Detect which cell encompasses the target text, then output its (x, y) center coordinate. 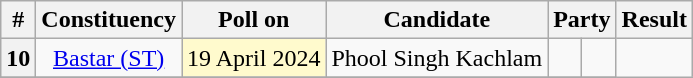
Phool Singh Kachlam (437, 58)
19 April 2024 (254, 58)
# (18, 20)
Party (582, 20)
Result (654, 20)
Candidate (437, 20)
10 (18, 58)
Poll on (254, 20)
Constituency (109, 20)
Bastar (ST) (109, 58)
